Extract the [X, Y] coordinate from the center of the cell holding the provided text.  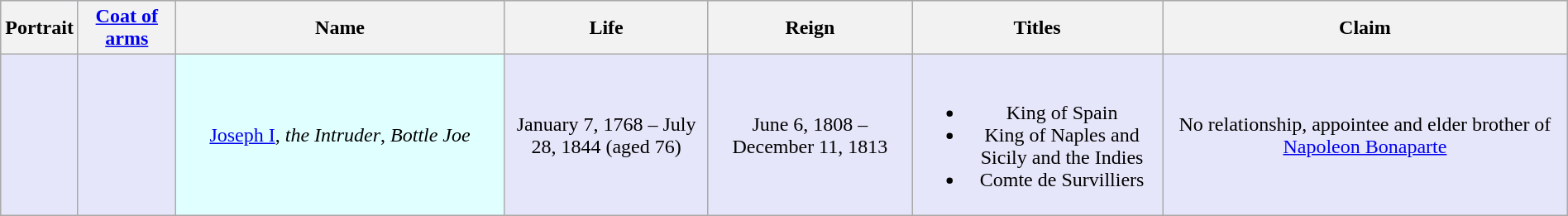
Coat of arms [127, 28]
January 7, 1768 – July 28, 1844 (aged 76) [606, 135]
June 6, 1808 – December 11, 1813 [810, 135]
Name [340, 28]
Reign [810, 28]
Portrait [40, 28]
Joseph I, the Intruder, Bottle Joe [340, 135]
No relationship, appointee and elder brother of Napoleon Bonaparte [1365, 135]
Life [606, 28]
Claim [1365, 28]
King of SpainKing of Naples and Sicily and the IndiesComte de Survilliers [1037, 135]
Titles [1037, 28]
